For the text-containing cell, return its midpoint in [x, y] coordinate format. 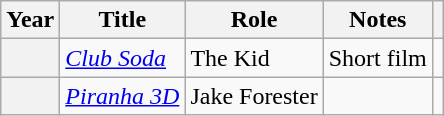
Club Soda [122, 58]
Role [254, 20]
The Kid [254, 58]
Title [122, 20]
Notes [378, 20]
Jake Forester [254, 96]
Short film [378, 58]
Piranha 3D [122, 96]
Year [30, 20]
